Capture the cell that displays the provided text and extract its (x, y) central coordinate. 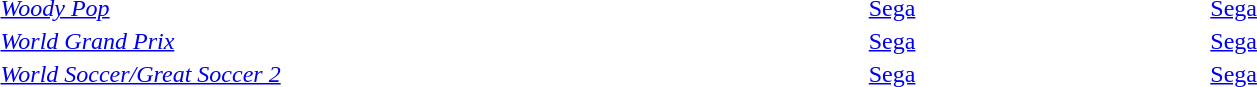
Sega (1036, 41)
